Determine the (X, Y) coordinate at the center of the cell enclosing the given text.  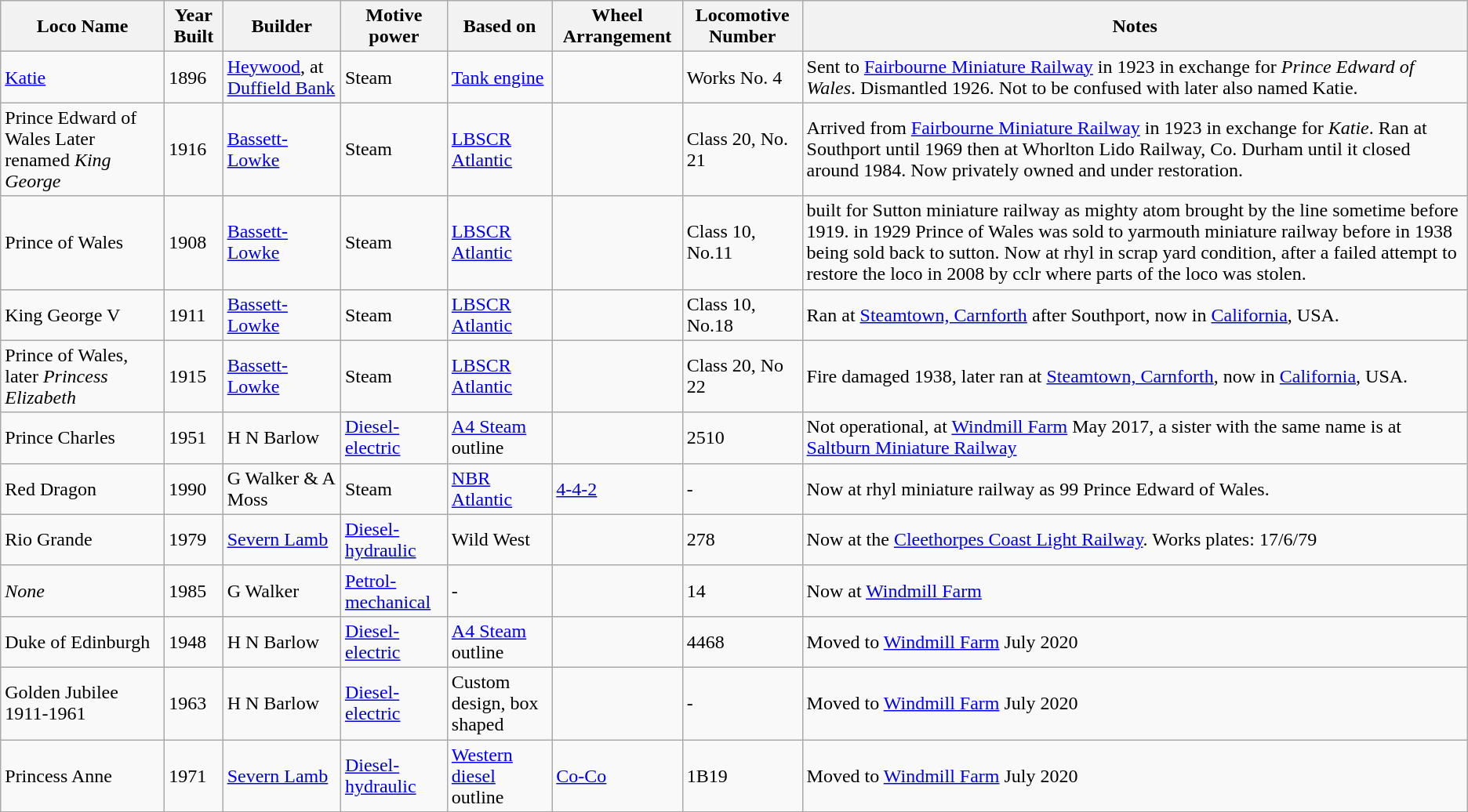
Prince Charles (83, 437)
1B19 (742, 776)
Wild West (500, 539)
2510 (742, 437)
Works No. 4 (742, 77)
Motive power (394, 27)
Katie (83, 77)
None (83, 591)
Custom design, box shaped (500, 703)
1908 (194, 243)
Red Dragon (83, 489)
Class 20, No. 21 (742, 149)
14 (742, 591)
Wheel Arrangement (617, 27)
Prince of Wales (83, 243)
Sent to Fairbourne Miniature Railway in 1923 in exchange for Prince Edward of Wales. Dismantled 1926. Not to be confused with later also named Katie. (1135, 77)
1948 (194, 641)
Now at Windmill Farm (1135, 591)
Petrol-mechanical (394, 591)
Tank engine (500, 77)
Locomotive Number (742, 27)
Princess Anne (83, 776)
Fire damaged 1938, later ran at Steamtown, Carnforth, now in California, USA. (1135, 376)
Year Built (194, 27)
1911 (194, 315)
1971 (194, 776)
Class 20, No 22 (742, 376)
Based on (500, 27)
Ran at Steamtown, Carnforth after Southport, now in California, USA. (1135, 315)
Not operational, at Windmill Farm May 2017, a sister with the same name is at Saltburn Miniature Railway (1135, 437)
278 (742, 539)
1990 (194, 489)
Now at rhyl miniature railway as 99 Prince Edward of Wales. (1135, 489)
NBR Atlantic (500, 489)
Rio Grande (83, 539)
Heywood, at Duffield Bank (282, 77)
4468 (742, 641)
King George V (83, 315)
1963 (194, 703)
1916 (194, 149)
Duke of Edinburgh (83, 641)
G Walker (282, 591)
1985 (194, 591)
Builder (282, 27)
1979 (194, 539)
Now at the Cleethorpes Coast Light Railway. Works plates: 17/6/79 (1135, 539)
1951 (194, 437)
Co-Co (617, 776)
Class 10, No.18 (742, 315)
4-4-2 (617, 489)
1896 (194, 77)
Prince of Wales, later Princess Elizabeth (83, 376)
1915 (194, 376)
G Walker & A Moss (282, 489)
Class 10, No.11 (742, 243)
Notes (1135, 27)
Loco Name (83, 27)
Prince Edward of Wales Later renamed King George (83, 149)
Golden Jubilee 1911-1961 (83, 703)
Western diesel outline (500, 776)
